For the text-containing cell, return its midpoint in (x, y) coordinate format. 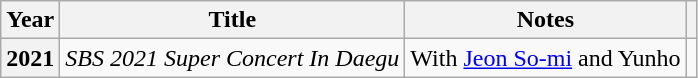
Year (30, 20)
Title (232, 20)
Notes (546, 20)
With Jeon So-mi and Yunho (546, 58)
2021 (30, 58)
SBS 2021 Super Concert In Daegu (232, 58)
